Identify which cell holds the provided text, then report its [X, Y] central coordinate. 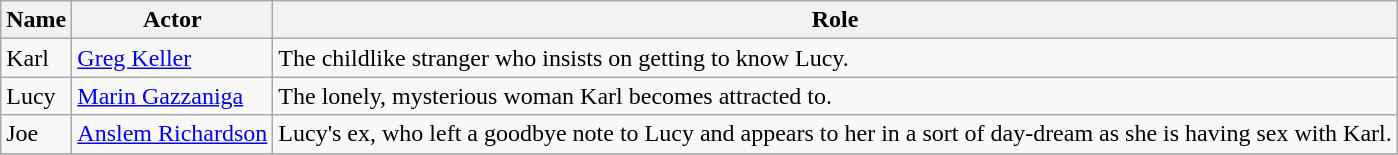
Lucy's ex, who left a goodbye note to Lucy and appears to her in a sort of day-dream as she is having sex with Karl. [835, 134]
Greg Keller [172, 58]
Actor [172, 20]
Marin Gazzaniga [172, 96]
Karl [36, 58]
The lonely, mysterious woman Karl becomes attracted to. [835, 96]
Name [36, 20]
Lucy [36, 96]
The childlike stranger who insists on getting to know Lucy. [835, 58]
Role [835, 20]
Joe [36, 134]
Anslem Richardson [172, 134]
